Provide the [X, Y] coordinate of the cell's center where the given text is located.  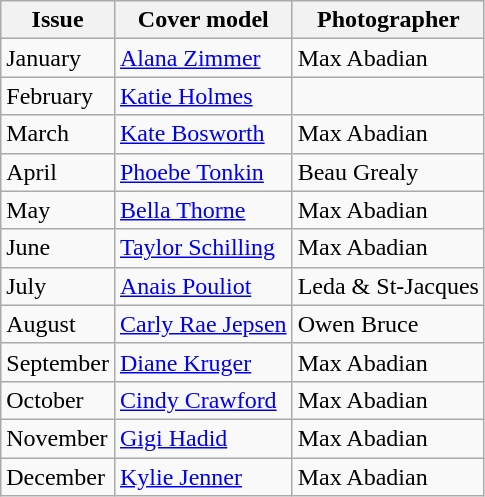
May [58, 210]
Issue [58, 20]
Carly Rae Jepsen [203, 324]
October [58, 400]
Leda & St-Jacques [388, 286]
Alana Zimmer [203, 58]
Gigi Hadid [203, 438]
Katie Holmes [203, 96]
Anais Pouliot [203, 286]
December [58, 477]
April [58, 172]
January [58, 58]
Photographer [388, 20]
February [58, 96]
Taylor Schilling [203, 248]
Bella Thorne [203, 210]
September [58, 362]
Diane Kruger [203, 362]
June [58, 248]
Kylie Jenner [203, 477]
Cover model [203, 20]
Cindy Crawford [203, 400]
Owen Bruce [388, 324]
November [58, 438]
March [58, 134]
Kate Bosworth [203, 134]
August [58, 324]
Phoebe Tonkin [203, 172]
Beau Grealy [388, 172]
July [58, 286]
